Locate the cell with the specified text and output its [x, y] center coordinate. 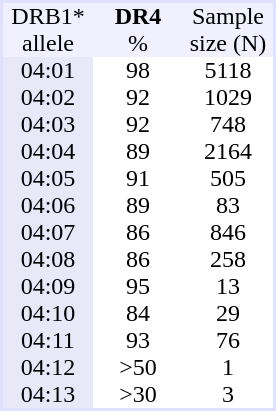
04:11 [48, 340]
04:05 [48, 178]
04:07 [48, 232]
3 [228, 394]
04:02 [48, 98]
04:10 [48, 314]
93 [138, 340]
846 [228, 232]
5118 [228, 70]
size (N) [228, 44]
04:09 [48, 286]
1029 [228, 98]
allele [48, 44]
83 [228, 206]
DRB1* [48, 16]
04:08 [48, 260]
DR4 [138, 16]
04:03 [48, 124]
84 [138, 314]
% [138, 44]
04:04 [48, 152]
1 [228, 368]
95 [138, 286]
29 [228, 314]
04:13 [48, 394]
505 [228, 178]
04:12 [48, 368]
13 [228, 286]
>30 [138, 394]
91 [138, 178]
04:01 [48, 70]
>50 [138, 368]
2164 [228, 152]
Sample [228, 16]
76 [228, 340]
98 [138, 70]
258 [228, 260]
04:06 [48, 206]
748 [228, 124]
